Find where the given text appears and provide that cell's center as (x, y) coordinate. 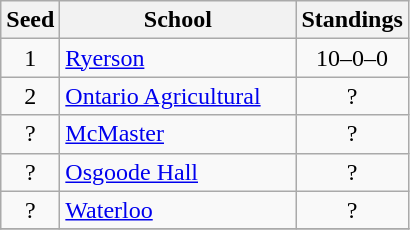
School (178, 20)
Ryerson (178, 58)
10–0–0 (352, 58)
Standings (352, 20)
Ontario Agricultural (178, 96)
1 (30, 58)
Osgoode Hall (178, 172)
Waterloo (178, 210)
2 (30, 96)
Seed (30, 20)
McMaster (178, 134)
